Return the [x, y] coordinate for the center point of the cell that contains the specified text.  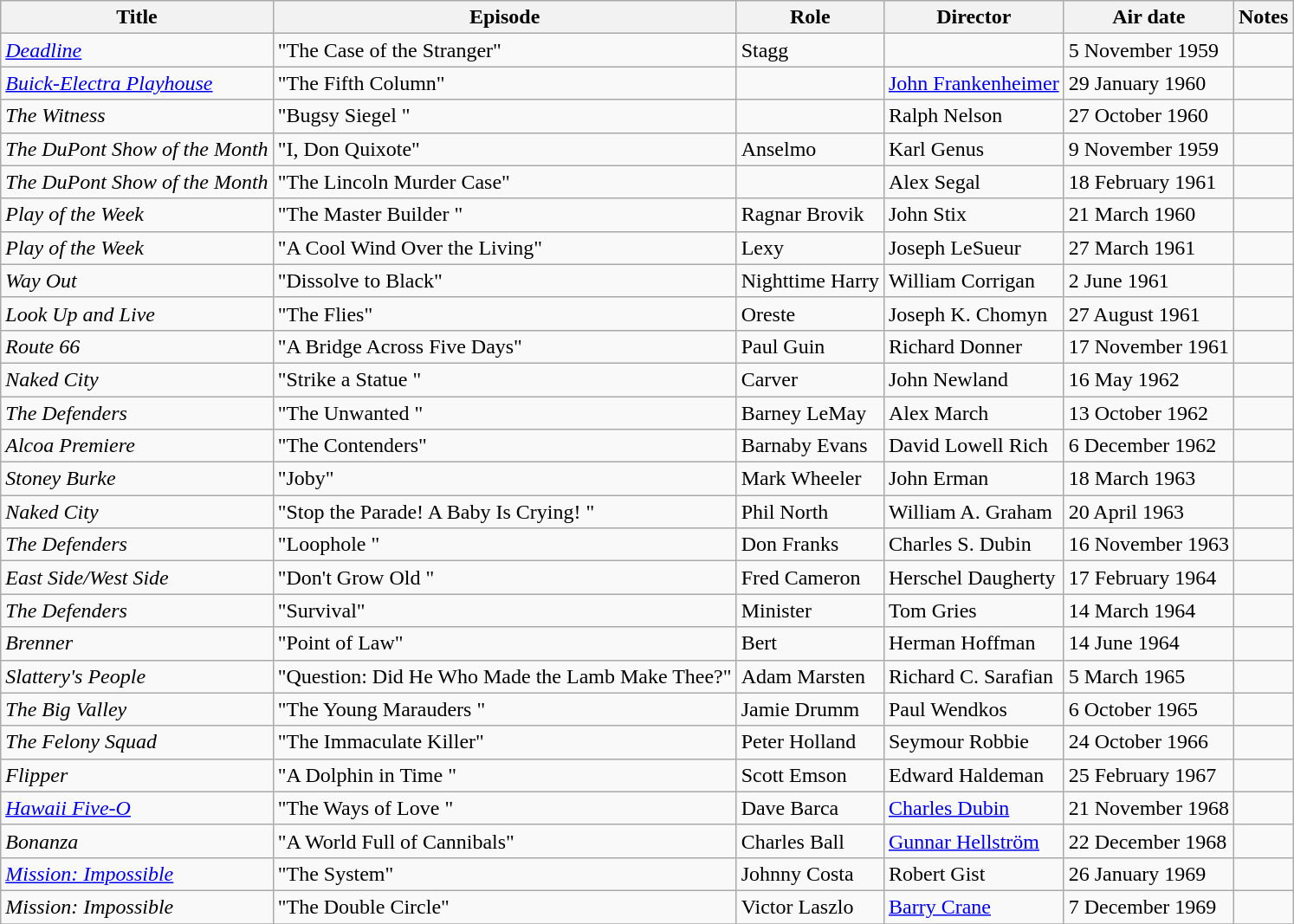
Ragnar Brovik [810, 215]
"Dissolve to Black" [504, 281]
Charles Dubin [974, 808]
Anselmo [810, 149]
"The Lincoln Murder Case" [504, 182]
Don Franks [810, 545]
Way Out [137, 281]
"Don't Grow Old " [504, 578]
Stagg [810, 50]
Barnaby Evans [810, 446]
Herschel Daugherty [974, 578]
27 March 1961 [1148, 248]
"Point of Law" [504, 643]
Carver [810, 379]
Role [810, 17]
Jamie Drumm [810, 709]
"The System" [504, 874]
"Survival" [504, 611]
Notes [1264, 17]
"Strike a Statue " [504, 379]
"Joby" [504, 479]
The Witness [137, 116]
"The Ways of Love " [504, 808]
"The Young Marauders " [504, 709]
17 February 1964 [1148, 578]
Phil North [810, 512]
Title [137, 17]
Brenner [137, 643]
"The Double Circle" [504, 907]
24 October 1966 [1148, 742]
"A Cool Wind Over the Living" [504, 248]
Mark Wheeler [810, 479]
Edward Haldeman [974, 775]
21 March 1960 [1148, 215]
Stoney Burke [137, 479]
21 November 1968 [1148, 808]
Alcoa Premiere [137, 446]
William A. Graham [974, 512]
25 February 1967 [1148, 775]
Fred Cameron [810, 578]
13 October 1962 [1148, 413]
Deadline [137, 50]
Robert Gist [974, 874]
Slattery's People [137, 676]
Adam Marsten [810, 676]
Victor Laszlo [810, 907]
Seymour Robbie [974, 742]
22 December 1968 [1148, 841]
2 June 1961 [1148, 281]
Joseph K. Chomyn [974, 313]
Ralph Nelson [974, 116]
18 February 1961 [1148, 182]
"The Immaculate Killer" [504, 742]
Director [974, 17]
18 March 1963 [1148, 479]
Nighttime Harry [810, 281]
Richard C. Sarafian [974, 676]
9 November 1959 [1148, 149]
Karl Genus [974, 149]
Gunnar Hellström [974, 841]
David Lowell Rich [974, 446]
16 November 1963 [1148, 545]
Hawaii Five-O [137, 808]
John Newland [974, 379]
26 January 1969 [1148, 874]
14 June 1964 [1148, 643]
Charles S. Dubin [974, 545]
"A Bridge Across Five Days" [504, 346]
"The Fifth Column" [504, 83]
Richard Donner [974, 346]
17 November 1961 [1148, 346]
Air date [1148, 17]
Peter Holland [810, 742]
29 January 1960 [1148, 83]
Scott Emson [810, 775]
"The Flies" [504, 313]
"I, Don Quixote" [504, 149]
Tom Gries [974, 611]
Alex March [974, 413]
Bonanza [137, 841]
Paul Guin [810, 346]
East Side/West Side [137, 578]
"A World Full of Cannibals" [504, 841]
"The Contenders" [504, 446]
Oreste [810, 313]
Minister [810, 611]
Flipper [137, 775]
6 October 1965 [1148, 709]
John Frankenheimer [974, 83]
Charles Ball [810, 841]
16 May 1962 [1148, 379]
"Question: Did He Who Made the Lamb Make Thee?" [504, 676]
Route 66 [137, 346]
7 December 1969 [1148, 907]
Dave Barca [810, 808]
"Loophole " [504, 545]
Episode [504, 17]
Barney LeMay [810, 413]
Look Up and Live [137, 313]
27 August 1961 [1148, 313]
5 November 1959 [1148, 50]
The Felony Squad [137, 742]
William Corrigan [974, 281]
The Big Valley [137, 709]
Barry Crane [974, 907]
6 December 1962 [1148, 446]
Alex Segal [974, 182]
Lexy [810, 248]
Herman Hoffman [974, 643]
Johnny Costa [810, 874]
14 March 1964 [1148, 611]
"Bugsy Siegel " [504, 116]
5 March 1965 [1148, 676]
John Erman [974, 479]
"Stop the Parade! A Baby Is Crying! " [504, 512]
Bert [810, 643]
"The Master Builder " [504, 215]
John Stix [974, 215]
"A Dolphin in Time " [504, 775]
20 April 1963 [1148, 512]
27 October 1960 [1148, 116]
Paul Wendkos [974, 709]
Buick-Electra Playhouse [137, 83]
"The Case of the Stranger" [504, 50]
"The Unwanted " [504, 413]
Joseph LeSueur [974, 248]
